Capture the cell that displays the provided text and extract its [X, Y] central coordinate. 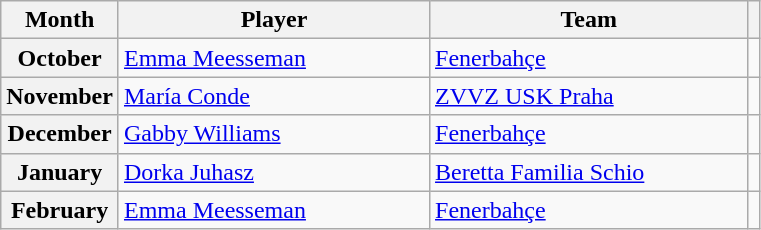
Beretta Familia Schio [590, 172]
Gabby Williams [274, 134]
Player [274, 20]
Team [590, 20]
November [60, 96]
Month [60, 20]
ZVVZ USK Praha [590, 96]
February [60, 210]
December [60, 134]
Dorka Juhasz [274, 172]
October [60, 58]
January [60, 172]
María Conde [274, 96]
